From the cell containing the given text, extract its center point as [x, y] coordinate. 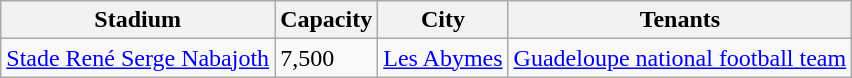
Tenants [680, 20]
Guadeloupe national football team [680, 58]
Les Abymes [443, 58]
7,500 [326, 58]
Capacity [326, 20]
City [443, 20]
Stadium [138, 20]
Stade René Serge Nabajoth [138, 58]
